Extract the (X, Y) coordinate from the center of the cell holding the provided text.  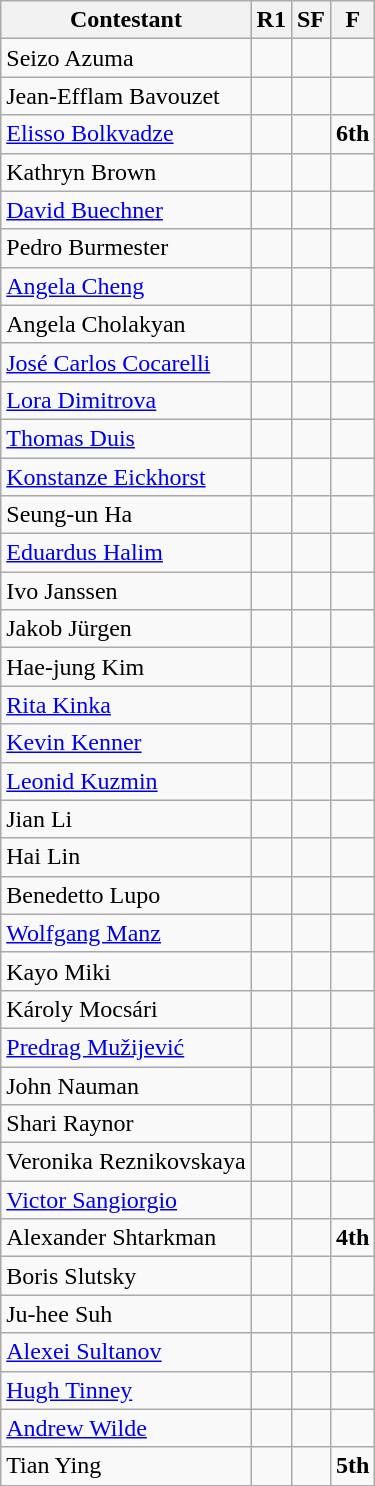
Károly Mocsári (126, 1009)
Jean-Efflam Bavouzet (126, 96)
Jakob Jürgen (126, 629)
Victor Sangiorgio (126, 1200)
F (353, 20)
Tian Ying (126, 1466)
Wolfgang Manz (126, 933)
Veronika Reznikovskaya (126, 1162)
Kevin Kenner (126, 743)
David Buechner (126, 210)
Ivo Janssen (126, 591)
Jian Li (126, 819)
Pedro Burmester (126, 248)
Lora Dimitrova (126, 400)
Benedetto Lupo (126, 895)
Hai Lin (126, 857)
Kayo Miki (126, 971)
Elisso Bolkvadze (126, 134)
6th (353, 134)
Shari Raynor (126, 1124)
Rita Kinka (126, 705)
Angela Cheng (126, 286)
Ju-hee Suh (126, 1314)
R1 (271, 20)
Eduardus Halim (126, 553)
Boris Slutsky (126, 1276)
Alexei Sultanov (126, 1352)
Seung-un Ha (126, 515)
Hae-jung Kim (126, 667)
Leonid Kuzmin (126, 781)
Contestant (126, 20)
Predrag Mužijević (126, 1047)
Konstanze Eickhorst (126, 477)
John Nauman (126, 1085)
Thomas Duis (126, 438)
José Carlos Cocarelli (126, 362)
Alexander Shtarkman (126, 1238)
4th (353, 1238)
Seizo Azuma (126, 58)
Andrew Wilde (126, 1428)
SF (310, 20)
Angela Cholakyan (126, 324)
Hugh Tinney (126, 1390)
Kathryn Brown (126, 172)
5th (353, 1466)
